Return [X, Y] of the center of cell containing provided text 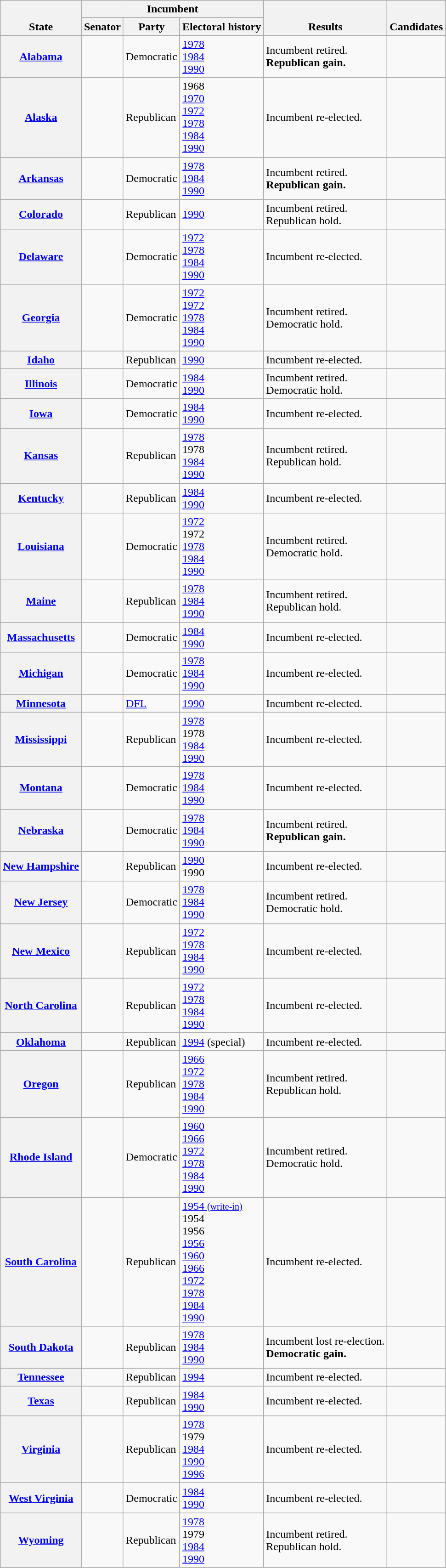
South Dakota [41, 1347]
New Jersey [41, 902]
19781979 198419901996 [221, 1449]
Montana [41, 788]
New Mexico [41, 951]
Delaware [41, 256]
Minnesota [41, 703]
Massachusetts [41, 638]
Kansas [41, 456]
196019661972197819841990 [221, 1157]
Idaho [41, 360]
Georgia [41, 317]
North Carolina [41, 1005]
Illinois [41, 383]
Alaska [41, 118]
Candidates [416, 18]
Iowa [41, 413]
Alabama [41, 57]
19661972197819841990 [221, 1084]
State [41, 18]
South Carolina [41, 1262]
Mississippi [41, 740]
Senator [102, 27]
New Hampshire [41, 866]
1968 19701972197819841990 [221, 118]
Results [325, 18]
Tennessee [41, 1377]
19901990 [221, 866]
West Virginia [41, 1498]
Michigan [41, 674]
1994 [221, 1377]
Arkansas [41, 178]
1994 (special) [221, 1042]
Wyoming [41, 1540]
1972 1972197819841990 [221, 317]
Incumbent lost re-election.Democratic gain. [325, 1347]
Kentucky [41, 498]
Incumbent [172, 9]
Oklahoma [41, 1042]
Louisiana [41, 547]
Texas [41, 1401]
19781979 19841990 [221, 1540]
Nebraska [41, 830]
Virginia [41, 1449]
Party [152, 27]
Electoral history [221, 27]
Colorado [41, 214]
Rhode Island [41, 1157]
1954 (write-in)1954 1956 1956 196019661972197819841990 [221, 1262]
Oregon [41, 1084]
19721972 197819841990 [221, 547]
DFL [152, 703]
Maine [41, 601]
